Output the (x, y) coordinate of the center of the cell containing the given text.  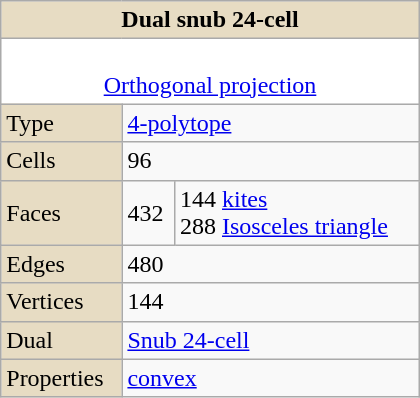
Dual snub 24-cell (210, 20)
144 (270, 302)
Properties (62, 378)
96 (270, 161)
4-polytope (270, 123)
144 kites288 Isosceles triangle (296, 212)
Edges (62, 264)
convex (270, 378)
Orthogonal projection (210, 72)
Dual (62, 340)
Cells (62, 161)
480 (270, 264)
432 (148, 212)
Vertices (62, 302)
Type (62, 123)
Snub 24-cell (270, 340)
Faces (62, 212)
